Detect which cell encompasses the target text, then output its (x, y) center coordinate. 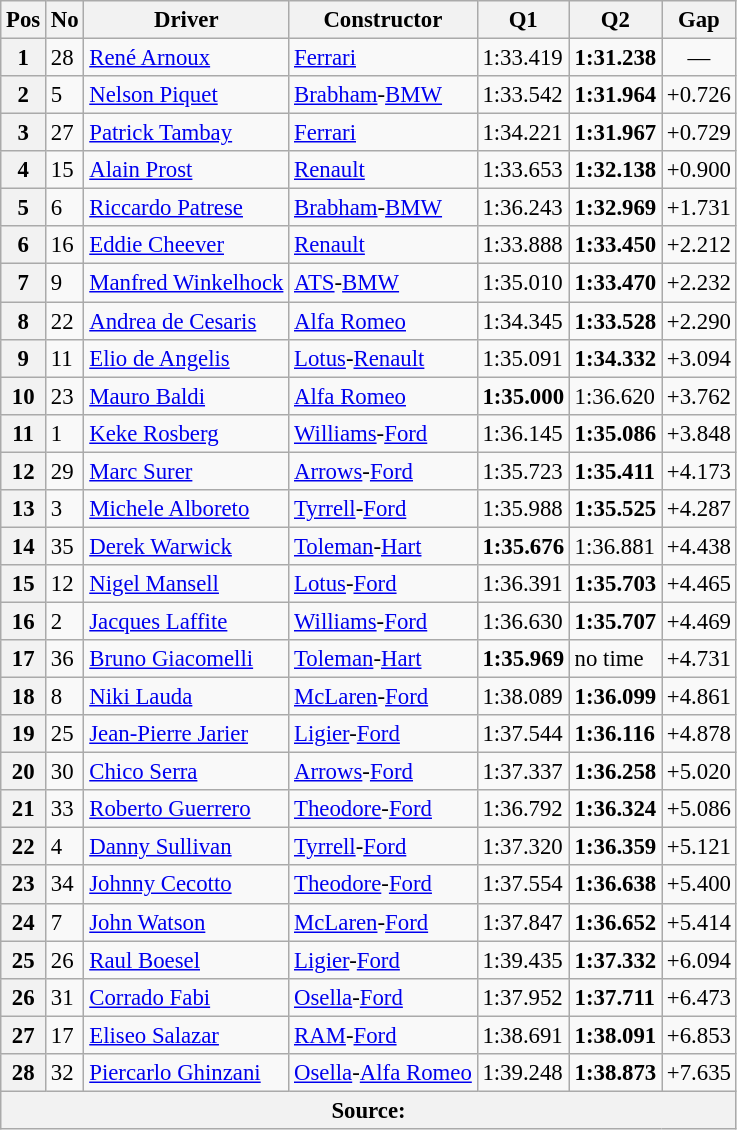
1:36.243 (523, 208)
1:33.888 (523, 245)
1:32.969 (615, 208)
33 (65, 809)
1:37.337 (523, 772)
1:36.391 (523, 584)
+6.473 (700, 997)
1:36.145 (523, 433)
+6.853 (700, 1035)
13 (24, 509)
Source: (369, 1110)
1:35.000 (523, 396)
1:35.091 (523, 358)
+1.731 (700, 208)
1:36.620 (615, 396)
18 (24, 697)
1:37.847 (523, 922)
+0.729 (700, 133)
Pos (24, 20)
+4.287 (700, 509)
1:33.528 (615, 321)
+0.900 (700, 170)
1:36.881 (615, 546)
1:37.554 (523, 885)
+4.173 (700, 471)
36 (65, 659)
1:35.723 (523, 471)
Mauro Baldi (186, 396)
ATS-BMW (383, 283)
1:35.676 (523, 546)
1:36.324 (615, 809)
1:34.221 (523, 133)
+7.635 (700, 1073)
RAM-Ford (383, 1035)
John Watson (186, 922)
1:36.638 (615, 885)
1:36.792 (523, 809)
Keke Rosberg (186, 433)
+4.731 (700, 659)
Riccardo Patrese (186, 208)
René Arnoux (186, 58)
19 (24, 734)
+4.878 (700, 734)
Bruno Giacomelli (186, 659)
+4.861 (700, 697)
Piercarlo Ghinzani (186, 1073)
1:36.099 (615, 697)
1:39.435 (523, 960)
Johnny Cecotto (186, 885)
1:34.332 (615, 358)
29 (65, 471)
1:33.653 (523, 170)
1:33.542 (523, 95)
Alain Prost (186, 170)
Osella-Ford (383, 997)
Jacques Laffite (186, 621)
1:31.964 (615, 95)
32 (65, 1073)
— (700, 58)
1:38.873 (615, 1073)
1:36.116 (615, 734)
1:36.258 (615, 772)
+5.414 (700, 922)
1:38.091 (615, 1035)
10 (24, 396)
Gap (700, 20)
+4.438 (700, 546)
+3.762 (700, 396)
35 (65, 546)
Marc Surer (186, 471)
+4.465 (700, 584)
Manfred Winkelhock (186, 283)
1:37.952 (523, 997)
Nelson Piquet (186, 95)
1:38.691 (523, 1035)
1:35.411 (615, 471)
+5.121 (700, 847)
34 (65, 885)
Niki Lauda (186, 697)
1:34.345 (523, 321)
+6.094 (700, 960)
1:36.652 (615, 922)
1:36.359 (615, 847)
1:38.089 (523, 697)
Danny Sullivan (186, 847)
+2.212 (700, 245)
+4.469 (700, 621)
Derek Warwick (186, 546)
24 (24, 922)
+0.726 (700, 95)
no time (615, 659)
+2.232 (700, 283)
Patrick Tambay (186, 133)
1:33.470 (615, 283)
1:37.544 (523, 734)
+3.848 (700, 433)
1:33.450 (615, 245)
Michele Alboreto (186, 509)
Corrado Fabi (186, 997)
Q1 (523, 20)
Constructor (383, 20)
Osella-Alfa Romeo (383, 1073)
1:35.969 (523, 659)
Roberto Guerrero (186, 809)
Andrea de Cesaris (186, 321)
+2.290 (700, 321)
Eddie Cheever (186, 245)
1:37.332 (615, 960)
Jean-Pierre Jarier (186, 734)
1:35.707 (615, 621)
1:36.630 (523, 621)
14 (24, 546)
30 (65, 772)
1:35.010 (523, 283)
1:31.238 (615, 58)
Driver (186, 20)
Eliseo Salazar (186, 1035)
1:35.703 (615, 584)
21 (24, 809)
Elio de Angelis (186, 358)
1:39.248 (523, 1073)
Nigel Mansell (186, 584)
+5.020 (700, 772)
No (65, 20)
Q2 (615, 20)
1:33.419 (523, 58)
1:31.967 (615, 133)
1:37.711 (615, 997)
+3.094 (700, 358)
Chico Serra (186, 772)
31 (65, 997)
Lotus-Ford (383, 584)
20 (24, 772)
1:35.525 (615, 509)
Lotus-Renault (383, 358)
1:32.138 (615, 170)
1:35.086 (615, 433)
1:35.988 (523, 509)
+5.400 (700, 885)
1:37.320 (523, 847)
Raul Boesel (186, 960)
+5.086 (700, 809)
